Identify which cell holds the provided text, then report its [X, Y] central coordinate. 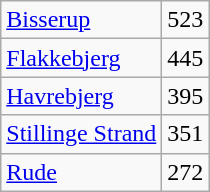
Havrebjerg [82, 96]
272 [186, 172]
523 [186, 20]
Rude [82, 172]
351 [186, 134]
Flakkebjerg [82, 58]
Bisserup [82, 20]
Stillinge Strand [82, 134]
395 [186, 96]
445 [186, 58]
